Search for the cell housing the specified text and yield its [x, y] center coordinate. 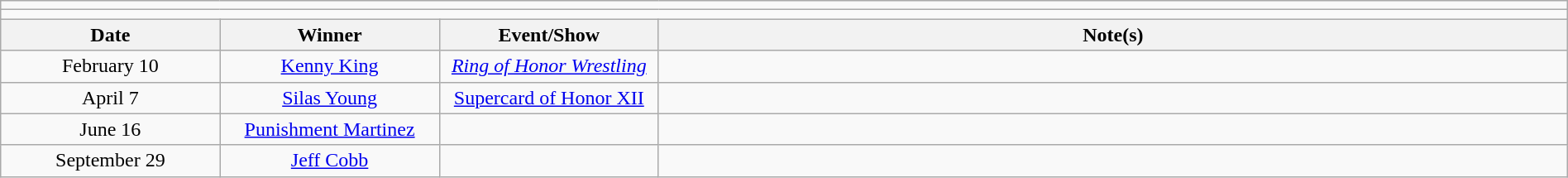
Supercard of Honor XII [549, 98]
February 10 [111, 66]
Winner [329, 35]
September 29 [111, 161]
Date [111, 35]
Event/Show [549, 35]
Silas Young [329, 98]
Punishment Martinez [329, 129]
Kenny King [329, 66]
Ring of Honor Wrestling [549, 66]
June 16 [111, 129]
Note(s) [1113, 35]
April 7 [111, 98]
Jeff Cobb [329, 161]
